Determine the (x, y) coordinate at the center of the cell enclosing the given text.  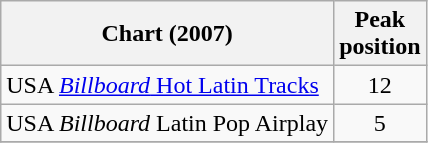
5 (380, 123)
Chart (2007) (168, 34)
12 (380, 85)
Peakposition (380, 34)
USA Billboard Latin Pop Airplay (168, 123)
USA Billboard Hot Latin Tracks (168, 85)
